Return the (X, Y) coordinate for the center point of the cell that contains the specified text.  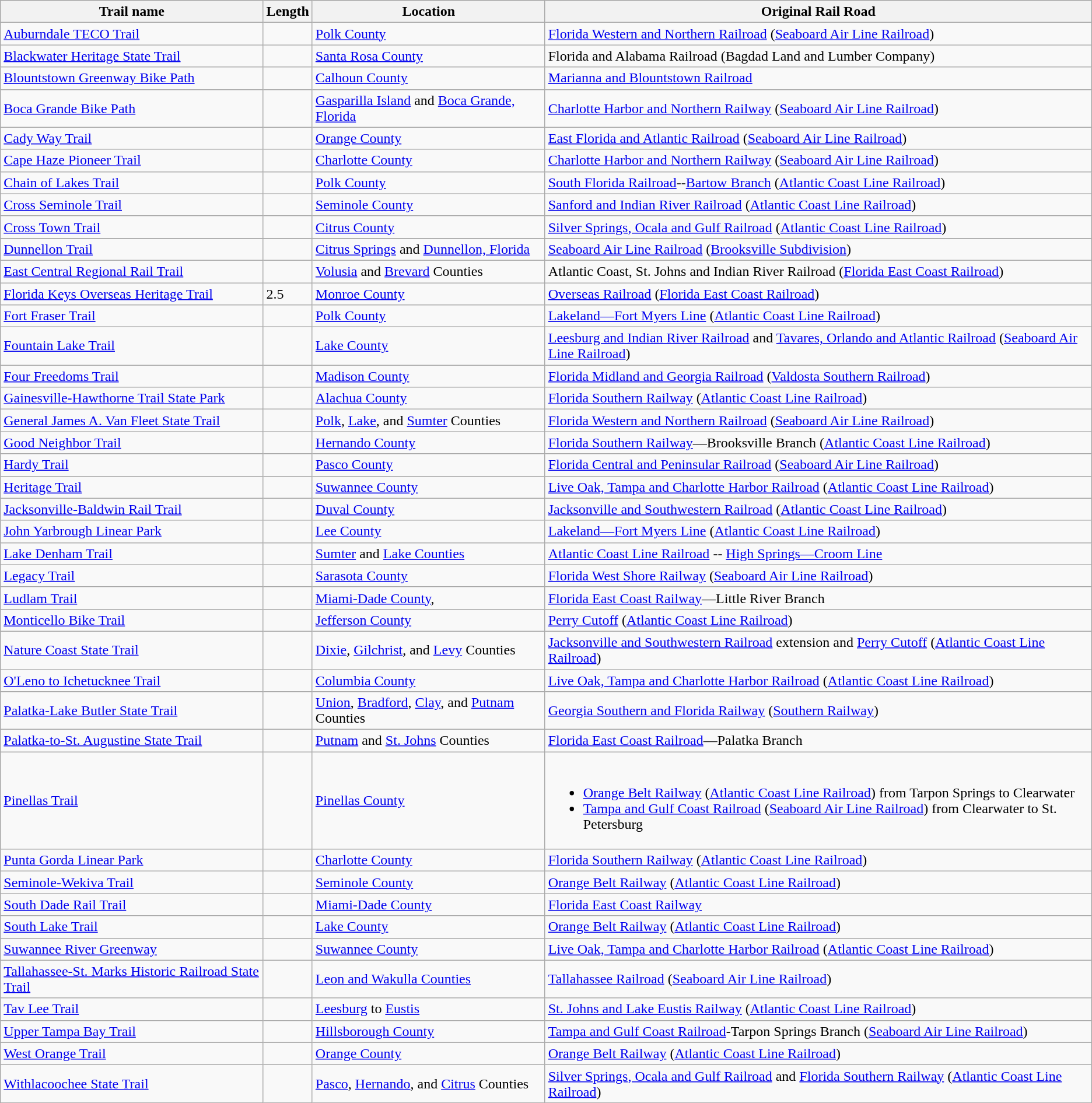
Leon and Wakulla Counties (428, 979)
Length (288, 12)
Legacy Trail (132, 576)
South Lake Trail (132, 927)
Cross Seminole Trail (132, 205)
Ludlam Trail (132, 598)
Putnam and St. Johns Counties (428, 741)
Fort Fraser Trail (132, 316)
South Dade Rail Trail (132, 905)
Marianna and Blountstown Railroad (818, 78)
Cross Town Trail (132, 227)
Blackwater Heritage State Trail (132, 56)
Upper Tampa Bay Trail (132, 1031)
Pasco County (428, 465)
Heritage Trail (132, 487)
Polk, Lake, and Sumter Counties (428, 421)
Jacksonville-Baldwin Rail Trail (132, 509)
Leesburg and Indian River Railroad and Tavares, Orlando and Atlantic Railroad (Seaboard Air Line Railroad) (818, 346)
Dunnellon Trail (132, 249)
Fountain Lake Trail (132, 346)
Sanford and Indian River Railroad (Atlantic Coast Line Railroad) (818, 205)
Citrus County (428, 227)
Original Rail Road (818, 12)
Florida Southern Railway—Brooksville Branch (Atlantic Coast Line Railroad) (818, 443)
Trail name (132, 12)
Overseas Railroad (Florida East Coast Railroad) (818, 293)
General James A. Van Fleet State Trail (132, 421)
Jefferson County (428, 620)
Hillsborough County (428, 1031)
Palatka-to-St. Augustine State Trail (132, 741)
Monroe County (428, 293)
Hardy Trail (132, 465)
East Central Regional Rail Trail (132, 271)
Pinellas Trail (132, 800)
Perry Cutoff (Atlantic Coast Line Railroad) (818, 620)
Sarasota County (428, 576)
Nature Coast State Trail (132, 650)
Punta Gorda Linear Park (132, 860)
Four Freedoms Trail (132, 376)
Lee County (428, 531)
O'Leno to Ichetucknee Trail (132, 681)
Hernando County (428, 443)
Atlantic Coast Line Railroad -- High Springs—Croom Line (818, 554)
Jacksonville and Southwestern Railroad extension and Perry Cutoff (Atlantic Coast Line Railroad) (818, 650)
Blountstown Greenway Bike Path (132, 78)
Tallahassee-St. Marks Historic Railroad State Trail (132, 979)
Calhoun County (428, 78)
St. Johns and Lake Eustis Railway (Atlantic Coast Line Railroad) (818, 1009)
Miami-Dade County (428, 905)
Lake Denham Trail (132, 554)
Tampa and Gulf Coast Railroad-Tarpon Springs Branch (Seaboard Air Line Railroad) (818, 1031)
Georgia Southern and Florida Railway (Southern Railway) (818, 710)
Palatka-Lake Butler State Trail (132, 710)
Suwannee River Greenway (132, 949)
Sumter and Lake Counties (428, 554)
Tav Lee Trail (132, 1009)
Good Neighbor Trail (132, 443)
Cady Way Trail (132, 138)
Union, Bradford, Clay, and Putnam Counties (428, 710)
Florida Keys Overseas Heritage Trail (132, 293)
Florida Central and Peninsular Railroad (Seaboard Air Line Railroad) (818, 465)
Boca Grande Bike Path (132, 108)
Florida Midland and Georgia Railroad (Valdosta Southern Railroad) (818, 376)
Florida West Shore Railway (Seaboard Air Line Railroad) (818, 576)
Leesburg to Eustis (428, 1009)
Florida East Coast Railroad—Palatka Branch (818, 741)
Columbia County (428, 681)
Pinellas County (428, 800)
Seminole-Wekiva Trail (132, 883)
2.5 (288, 293)
Madison County (428, 376)
Alachua County (428, 398)
South Florida Railroad--Bartow Branch (Atlantic Coast Line Railroad) (818, 183)
Monticello Bike Trail (132, 620)
Cape Haze Pioneer Trail (132, 160)
Gasparilla Island and Boca Grande, Florida (428, 108)
Santa Rosa County (428, 56)
Silver Springs, Ocala and Gulf Railroad (Atlantic Coast Line Railroad) (818, 227)
Florida and Alabama Railroad (Bagdad Land and Lumber Company) (818, 56)
Tallahassee Railroad (Seaboard Air Line Railroad) (818, 979)
Dixie, Gilchrist, and Levy Counties (428, 650)
Florida East Coast Railway—Little River Branch (818, 598)
Withlacoochee State Trail (132, 1084)
Florida East Coast Railway (818, 905)
Miami-Dade County, (428, 598)
Auburndale TECO Trail (132, 34)
Atlantic Coast, St. Johns and Indian River Railroad (Florida East Coast Railroad) (818, 271)
Pasco, Hernando, and Citrus Counties (428, 1084)
Silver Springs, Ocala and Gulf Railroad and Florida Southern Railway (Atlantic Coast Line Railroad) (818, 1084)
East Florida and Atlantic Railroad (Seaboard Air Line Railroad) (818, 138)
Jacksonville and Southwestern Railroad (Atlantic Coast Line Railroad) (818, 509)
Gainesville-Hawthorne Trail State Park (132, 398)
Location (428, 12)
Citrus Springs and Dunnellon, Florida (428, 249)
Chain of Lakes Trail (132, 183)
Volusia and Brevard Counties (428, 271)
Duval County (428, 509)
West Orange Trail (132, 1053)
Seaboard Air Line Railroad (Brooksville Subdivision) (818, 249)
John Yarbrough Linear Park (132, 531)
